Determine the [X, Y] coordinate at the center of the cell enclosing the given text.  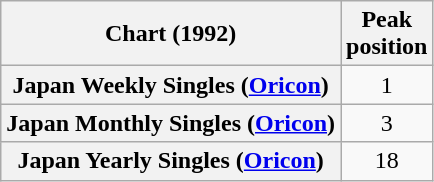
Chart (1992) [171, 34]
18 [387, 161]
3 [387, 123]
Peakposition [387, 34]
1 [387, 85]
Japan Weekly Singles (Oricon) [171, 85]
Japan Yearly Singles (Oricon) [171, 161]
Japan Monthly Singles (Oricon) [171, 123]
